From the cell containing the given text, extract its center point as [x, y] coordinate. 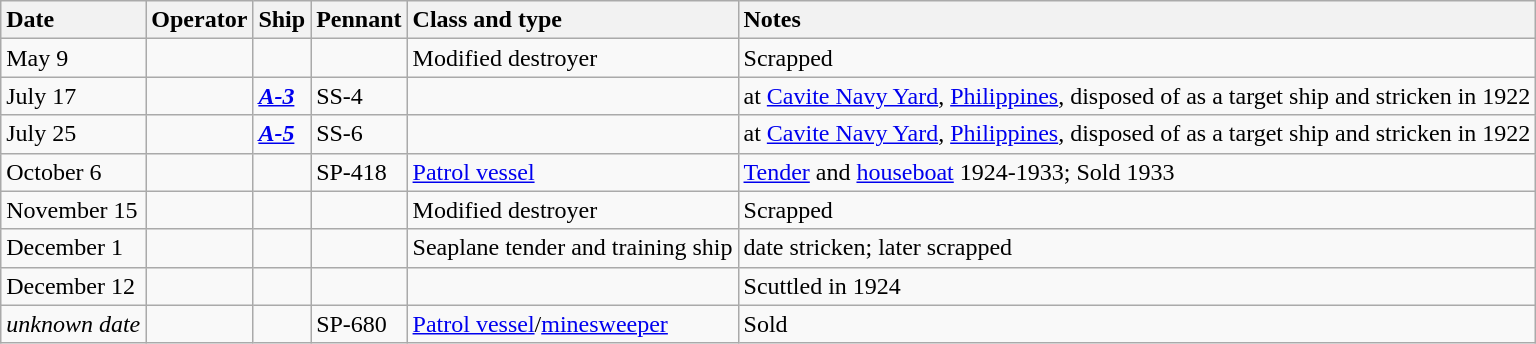
Pennant [359, 20]
unknown date [74, 324]
July 17 [74, 96]
Notes [1137, 20]
October 6 [74, 172]
Seaplane tender and training ship [572, 248]
date stricken; later scrapped [1137, 248]
Scuttled in 1924 [1137, 286]
May 9 [74, 58]
Patrol vessel/minesweeper [572, 324]
Class and type [572, 20]
SP-680 [359, 324]
Operator [200, 20]
SS-6 [359, 134]
Ship [282, 20]
November 15 [74, 210]
Date [74, 20]
SS-4 [359, 96]
December 1 [74, 248]
Sold [1137, 324]
SP-418 [359, 172]
July 25 [74, 134]
Tender and houseboat 1924-1933; Sold 1933 [1137, 172]
Patrol vessel [572, 172]
A-5 [282, 134]
A-3 [282, 96]
December 12 [74, 286]
